Pinpoint the cell where the given text exists, returning its [x, y] midpoint coordinate. 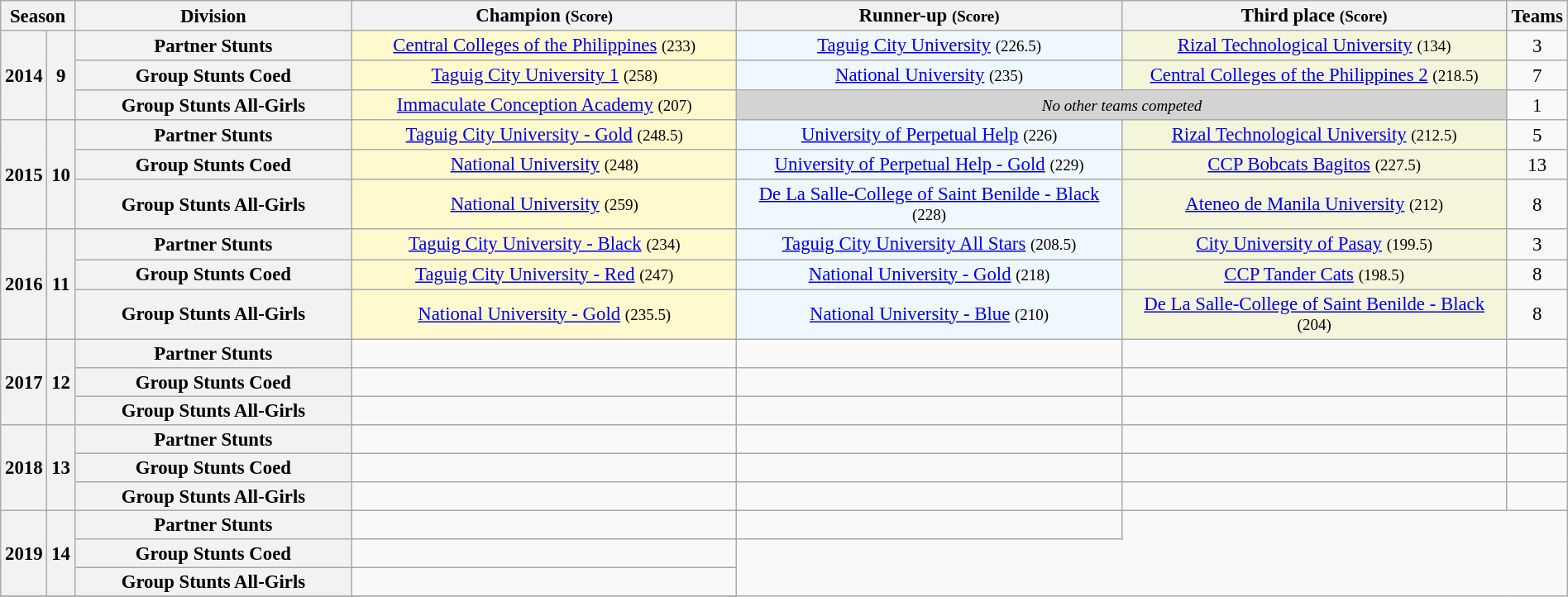
Teams [1537, 16]
7 [1537, 75]
University of Perpetual Help (226) [930, 135]
Taguig City University - Gold (248.5) [544, 135]
Champion (Score) [544, 16]
Central Colleges of the Philippines 2 (218.5) [1314, 75]
2015 [24, 174]
Immaculate Conception Academy (207) [544, 105]
1 [1537, 105]
CCP Bobcats Bagitos (227.5) [1314, 165]
De La Salle-College of Saint Benilde - Black (204) [1314, 314]
2017 [24, 382]
Taguig City University (226.5) [930, 45]
Taguig City University - Black (234) [544, 245]
CCP Tander Cats (198.5) [1314, 275]
2018 [24, 468]
National University (235) [930, 75]
14 [61, 553]
10 [61, 174]
Division [213, 16]
Runner-up (Score) [930, 16]
Central Colleges of the Philippines (233) [544, 45]
2019 [24, 553]
National University - Gold (218) [930, 275]
City University of Pasay (199.5) [1314, 245]
Rizal Technological University (134) [1314, 45]
Taguig City University 1 (258) [544, 75]
2014 [24, 75]
Rizal Technological University (212.5) [1314, 135]
National University - Gold (235.5) [544, 314]
11 [61, 284]
5 [1537, 135]
University of Perpetual Help - Gold (229) [930, 165]
National University (248) [544, 165]
Taguig City University All Stars (208.5) [930, 245]
National University (259) [544, 205]
De La Salle-College of Saint Benilde - Black (228) [930, 205]
National University - Blue (210) [930, 314]
12 [61, 382]
Ateneo de Manila University (212) [1314, 205]
No other teams competed [1121, 105]
Third place (Score) [1314, 16]
9 [61, 75]
2016 [24, 284]
Season [38, 16]
Taguig City University - Red (247) [544, 275]
